From the cell containing the given text, extract its center point as [X, Y] coordinate. 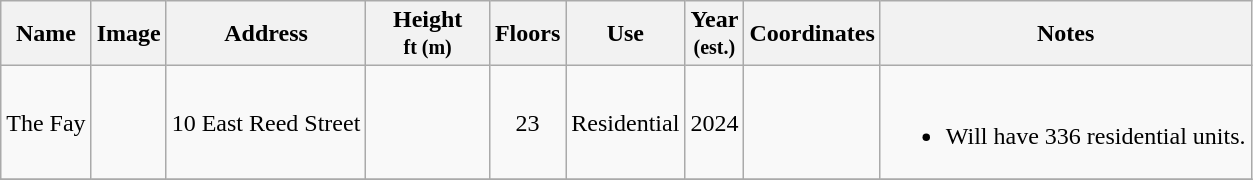
Address [266, 34]
Residential [626, 122]
Coordinates [812, 34]
Year(est.) [714, 34]
Will have 336 residential units. [1066, 122]
Name [46, 34]
The Fay [46, 122]
10 East Reed Street [266, 122]
2024 [714, 122]
Notes [1066, 34]
Use [626, 34]
Floors [527, 34]
Image [128, 34]
Heightft (m) [428, 34]
23 [527, 122]
